Determine the (x, y) coordinate at the center of the cell enclosing the given text.  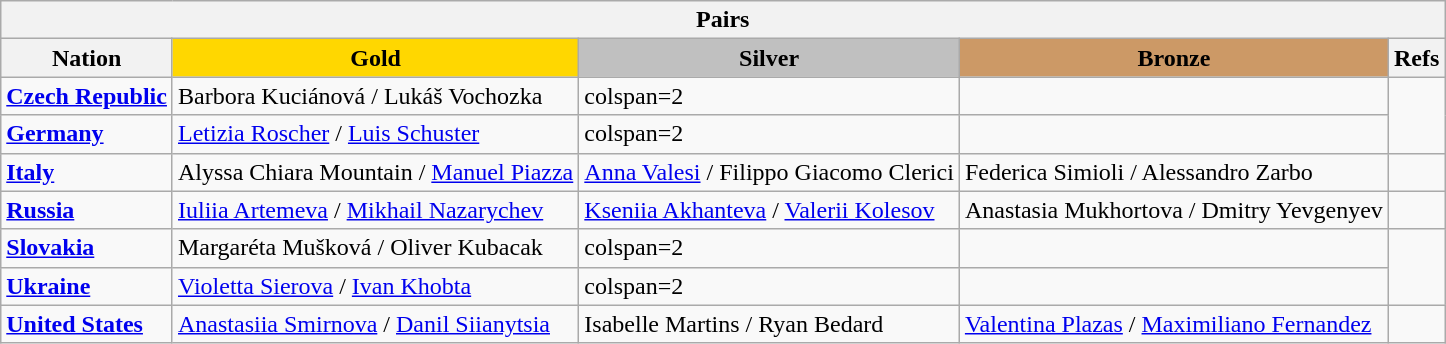
Italy (87, 172)
Russia (87, 210)
Germany (87, 134)
Gold (375, 58)
Barbora Kuciánová / Lukáš Vochozka (375, 96)
Anastasia Mukhortova / Dmitry Yevgenyev (1174, 210)
Bronze (1174, 58)
Anastasiia Smirnova / Danil Siianytsia (375, 324)
Margaréta Mušková / Oliver Kubacak (375, 248)
Ukraine (87, 286)
Anna Valesi / Filippo Giacomo Clerici (770, 172)
Pairs (723, 20)
Nation (87, 58)
Valentina Plazas / Maximiliano Fernandez (1174, 324)
Slovakia (87, 248)
Refs (1416, 58)
Letizia Roscher / Luis Schuster (375, 134)
Violetta Sierova / Ivan Khobta (375, 286)
Silver (770, 58)
Federica Simioli / Alessandro Zarbo (1174, 172)
Czech Republic (87, 96)
Isabelle Martins / Ryan Bedard (770, 324)
Alyssa Chiara Mountain / Manuel Piazza (375, 172)
Iuliia Artemeva / Mikhail Nazarychev (375, 210)
Kseniia Akhanteva / Valerii Kolesov (770, 210)
United States (87, 324)
